Return the (x, y) coordinate for the center point of the cell that contains the specified text.  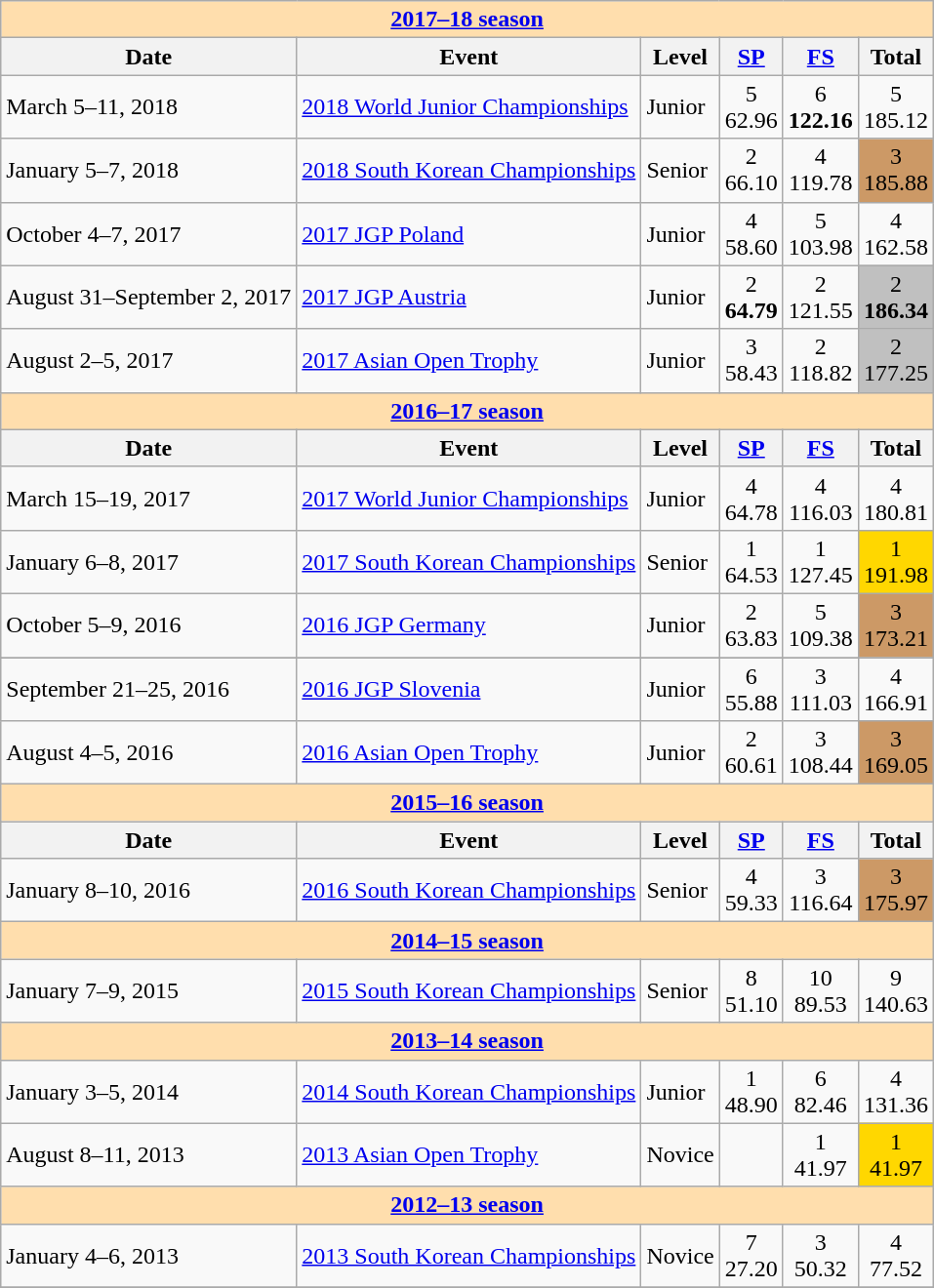
October 5–9, 2016 (148, 624)
August 4–5, 2016 (148, 753)
2014 South Korean Championships (468, 1091)
2 186.34 (896, 297)
4 131.36 (896, 1091)
3 50.32 (820, 1255)
January 7–9, 2015 (148, 991)
2016 JGP Germany (468, 624)
January 5–7, 2018 (148, 170)
2017–18 season (467, 20)
4 162.58 (896, 234)
2018 South Korean Championships (468, 170)
5 109.38 (820, 624)
2017 South Korean Championships (468, 562)
3 173.21 (896, 624)
1 191.98 (896, 562)
3 111.03 (820, 689)
3 175.97 (896, 890)
10 89.53 (820, 991)
2015–16 season (467, 803)
2016–17 season (467, 411)
2013 Asian Open Trophy (468, 1155)
4 116.03 (820, 498)
9 140.63 (896, 991)
2013 South Korean Championships (468, 1255)
5 62.96 (751, 107)
2 63.83 (751, 624)
2 121.55 (820, 297)
2017 World Junior Championships (468, 498)
3 58.43 (751, 361)
January 8–10, 2016 (148, 890)
2013–14 season (467, 1041)
4 119.78 (820, 170)
2017 JGP Austria (468, 297)
September 21–25, 2016 (148, 689)
January 3–5, 2014 (148, 1091)
5 103.98 (820, 234)
2018 World Junior Championships (468, 107)
3 185.88 (896, 170)
2017 Asian Open Trophy (468, 361)
2 118.82 (820, 361)
4 59.33 (751, 890)
4 180.81 (896, 498)
2014–15 season (467, 941)
2 64.79 (751, 297)
August 2–5, 2017 (148, 361)
2015 South Korean Championships (468, 991)
3 116.64 (820, 890)
2016 JGP Slovenia (468, 689)
7 27.20 (751, 1255)
2012–13 season (467, 1205)
2 60.61 (751, 753)
August 31–September 2, 2017 (148, 297)
October 4–7, 2017 (148, 234)
2 66.10 (751, 170)
March 15–19, 2017 (148, 498)
4 58.60 (751, 234)
6 82.46 (820, 1091)
6 55.88 (751, 689)
January 6–8, 2017 (148, 562)
4 166.91 (896, 689)
January 4–6, 2013 (148, 1255)
2 177.25 (896, 361)
August 8–11, 2013 (148, 1155)
March 5–11, 2018 (148, 107)
5 185.12 (896, 107)
3 108.44 (820, 753)
1 48.90 (751, 1091)
1 64.53 (751, 562)
2016 South Korean Championships (468, 890)
4 64.78 (751, 498)
4 77.52 (896, 1255)
6 122.16 (820, 107)
2017 JGP Poland (468, 234)
8 51.10 (751, 991)
1 127.45 (820, 562)
2016 Asian Open Trophy (468, 753)
3 169.05 (896, 753)
